Extract the (X, Y) coordinate from the center of the cell holding the provided text.  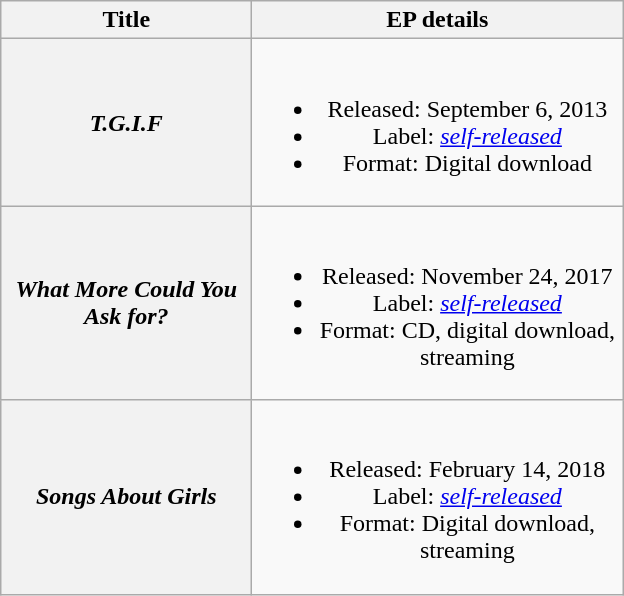
Released: September 6, 2013Label: self-releasedFormat: Digital download (438, 122)
Title (126, 20)
T.G.I.F (126, 122)
Released: February 14, 2018Label: self-releasedFormat: Digital download, streaming (438, 497)
Released: November 24, 2017Label: self-releasedFormat: CD, digital download, streaming (438, 303)
What More Could You Ask for? (126, 303)
EP details (438, 20)
Songs About Girls (126, 497)
